From the cell containing the given text, extract its center point as [X, Y] coordinate. 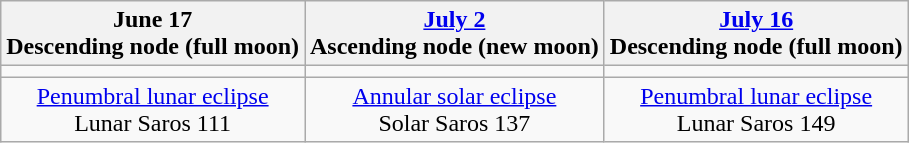
June 17Descending node (full moon) [153, 34]
July 2Ascending node (new moon) [454, 34]
Annular solar eclipseSolar Saros 137 [454, 110]
Penumbral lunar eclipseLunar Saros 149 [756, 110]
Penumbral lunar eclipseLunar Saros 111 [153, 110]
July 16Descending node (full moon) [756, 34]
